Return the (X, Y) coordinate for the center point of the cell that contains the specified text.  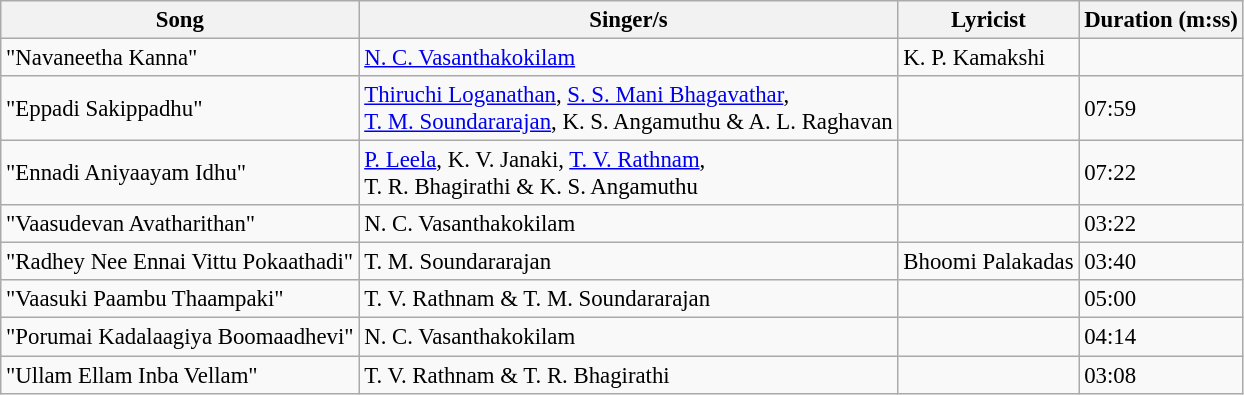
Bhoomi Palakadas (988, 262)
07:22 (1161, 174)
03:22 (1161, 224)
07:59 (1161, 108)
"Navaneetha Kanna" (180, 58)
"Radhey Nee Ennai Vittu Pokaathadi" (180, 262)
04:14 (1161, 337)
T. M. Soundararajan (628, 262)
05:00 (1161, 299)
Lyricist (988, 20)
P. Leela, K. V. Janaki, T. V. Rathnam, T. R. Bhagirathi & K. S. Angamuthu (628, 174)
K. P. Kamakshi (988, 58)
"Eppadi Sakippadhu" (180, 108)
03:08 (1161, 375)
"Ennadi Aniyaayam Idhu" (180, 174)
"Porumai Kadalaagiya Boomaadhevi" (180, 337)
Duration (m:ss) (1161, 20)
Thiruchi Loganathan, S. S. Mani Bhagavathar, T. M. Soundararajan, K. S. Angamuthu & A. L. Raghavan (628, 108)
"Vaasudevan Avatharithan" (180, 224)
"Ullam Ellam Inba Vellam" (180, 375)
T. V. Rathnam & T. M. Soundararajan (628, 299)
Singer/s (628, 20)
"Vaasuki Paambu Thaampaki" (180, 299)
T. V. Rathnam & T. R. Bhagirathi (628, 375)
Song (180, 20)
03:40 (1161, 262)
